From the cell containing the given text, extract its center point as [X, Y] coordinate. 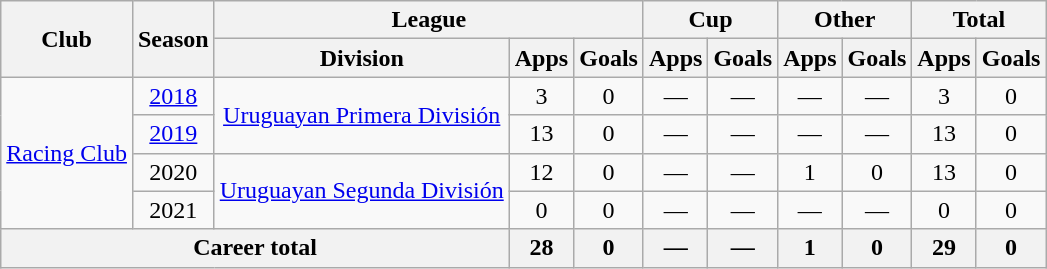
Uruguayan Primera División [362, 115]
Other [845, 20]
Season [173, 39]
2020 [173, 172]
12 [541, 172]
29 [944, 248]
2021 [173, 210]
Club [67, 39]
28 [541, 248]
League [428, 20]
Cup [710, 20]
2018 [173, 96]
2019 [173, 134]
Racing Club [67, 153]
Total [979, 20]
Division [362, 58]
Uruguayan Segunda División [362, 191]
Career total [255, 248]
